Provide the (x, y) coordinate of the cell's center where the given text is located.  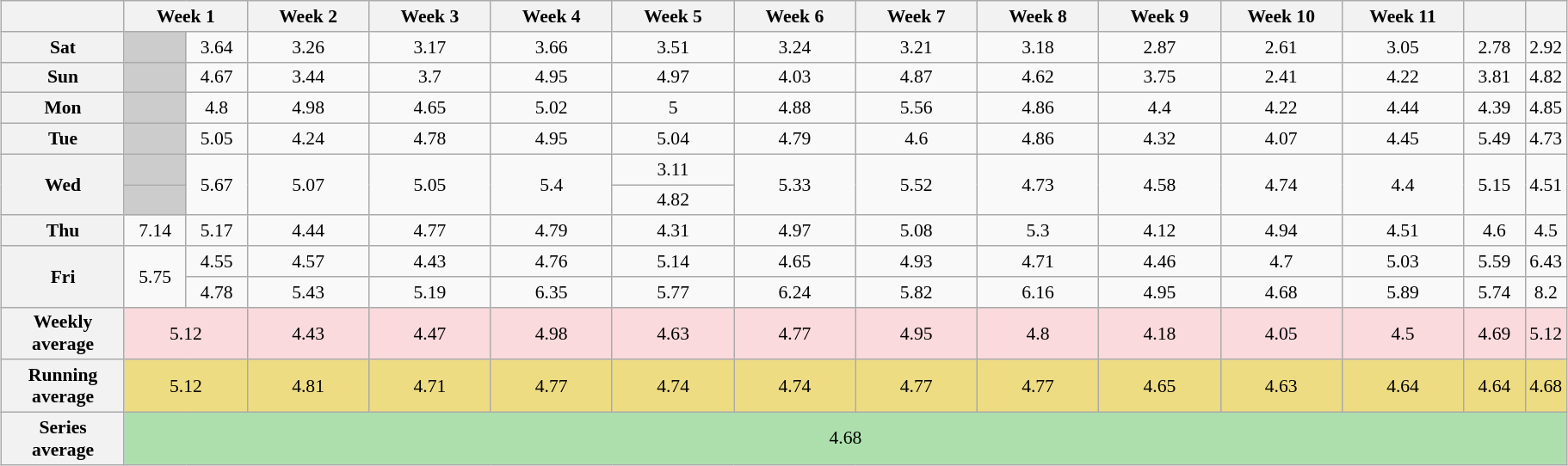
4.58 (1160, 184)
4.69 (1494, 334)
7.14 (155, 231)
Week 9 (1160, 16)
4.7 (1281, 261)
4.39 (1494, 108)
5.77 (673, 292)
6.43 (1546, 261)
Fri (64, 277)
4.05 (1281, 334)
5.04 (673, 139)
3.81 (1494, 77)
3.17 (430, 47)
3.64 (217, 47)
5.19 (430, 292)
Week 5 (673, 16)
4.87 (916, 77)
4.55 (217, 261)
3.75 (1160, 77)
5.4 (551, 184)
6.16 (1038, 292)
5.89 (1403, 292)
4.76 (551, 261)
4.32 (1160, 139)
5.43 (308, 292)
5.33 (795, 184)
4.31 (673, 231)
Runningaverage (64, 387)
4.18 (1160, 334)
2.92 (1546, 47)
5.75 (155, 277)
5.67 (217, 184)
3.21 (916, 47)
3.26 (308, 47)
3.24 (795, 47)
Weeklyaverage (64, 334)
3.05 (1403, 47)
Tue (64, 139)
5.03 (1403, 261)
4.94 (1281, 231)
Mon (64, 108)
4.07 (1281, 139)
5.02 (551, 108)
Week 7 (916, 16)
4.47 (430, 334)
3.11 (673, 169)
3.18 (1038, 47)
5.59 (1494, 261)
2.87 (1160, 47)
Week 2 (308, 16)
Week 1 (186, 16)
3.44 (308, 77)
5.56 (916, 108)
Week 4 (551, 16)
Sat (64, 47)
8.2 (1546, 292)
4.24 (308, 139)
5.74 (1494, 292)
4.46 (1160, 261)
2.41 (1281, 77)
5.52 (916, 184)
4.12 (1160, 231)
Week 6 (795, 16)
4.88 (795, 108)
2.61 (1281, 47)
4.81 (308, 387)
6.24 (795, 292)
Week 8 (1038, 16)
2.78 (1494, 47)
Wed (64, 184)
Week 3 (430, 16)
5.15 (1494, 184)
Seriesaverage (64, 438)
4.93 (916, 261)
4.57 (308, 261)
3.51 (673, 47)
4.03 (795, 77)
Thu (64, 231)
5.82 (916, 292)
5.3 (1038, 231)
5.17 (217, 231)
5.49 (1494, 139)
5 (673, 108)
4.67 (217, 77)
4.85 (1546, 108)
Week 11 (1403, 16)
Sun (64, 77)
5.14 (673, 261)
4.62 (1038, 77)
5.08 (916, 231)
3.7 (430, 77)
6.35 (551, 292)
3.66 (551, 47)
4.45 (1403, 139)
Week 10 (1281, 16)
5.07 (308, 184)
